Pinpoint the cell where the given text exists, returning its [X, Y] midpoint coordinate. 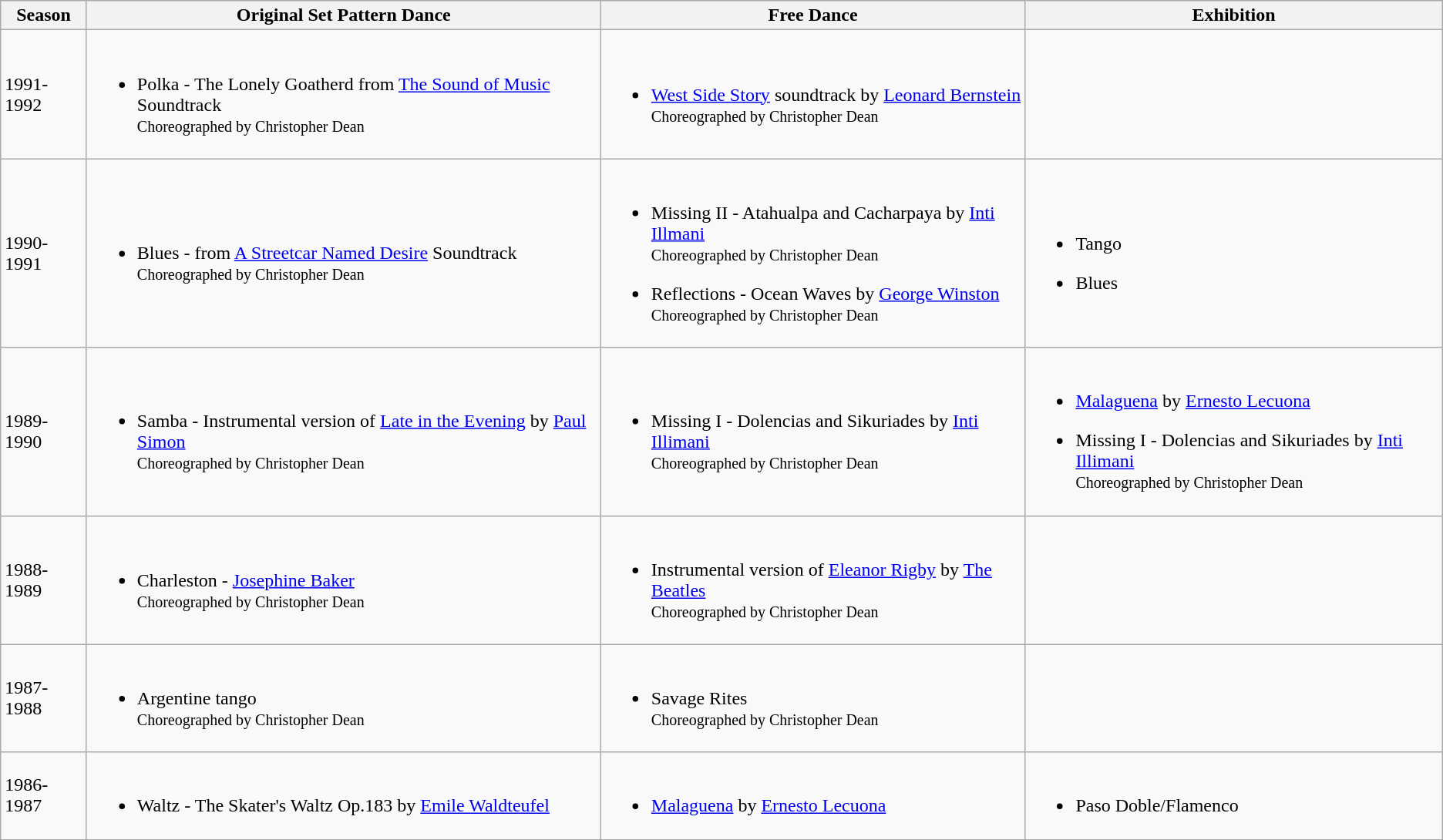
Malaguena by Ernesto Lecuona [812, 795]
Original Set Pattern Dance [344, 15]
Missing I - Dolencias and Sikuriades by Inti Illimani Choreographed by Christopher Dean [812, 432]
1989-1990 [44, 432]
Season [44, 15]
Charleston - Josephine Baker Choreographed by Christopher Dean [344, 580]
West Side Story soundtrack by Leonard Bernstein Choreographed by Christopher Dean [812, 94]
TangoBlues [1233, 253]
Malaguena by Ernesto LecuonaMissing I - Dolencias and Sikuriades by Inti Illimani Choreographed by Christopher Dean [1233, 432]
Waltz - The Skater's Waltz Op.183 by Emile Waldteufel [344, 795]
1990-1991 [44, 253]
Argentine tango Choreographed by Christopher Dean [344, 698]
Savage Rites Choreographed by Christopher Dean [812, 698]
1991-1992 [44, 94]
Polka - The Lonely Goatherd from The Sound of Music Soundtrack Choreographed by Christopher Dean [344, 94]
Exhibition [1233, 15]
Blues - from A Streetcar Named Desire Soundtrack Choreographed by Christopher Dean [344, 253]
Paso Doble/Flamenco [1233, 795]
1988-1989 [44, 580]
1987-1988 [44, 698]
Free Dance [812, 15]
Instrumental version of Eleanor Rigby by The Beatles Choreographed by Christopher Dean [812, 580]
1986-1987 [44, 795]
Samba - Instrumental version of Late in the Evening by Paul Simon Choreographed by Christopher Dean [344, 432]
